From the cell containing the given text, extract its center point as (X, Y) coordinate. 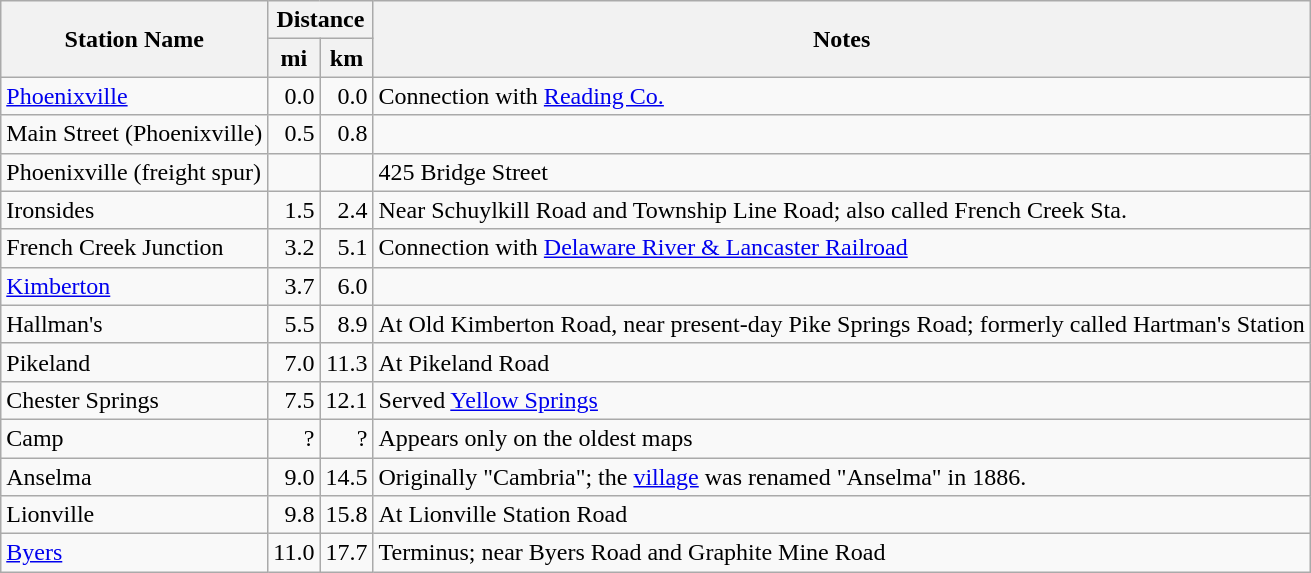
3.7 (294, 286)
8.9 (346, 324)
Served Yellow Springs (842, 400)
Connection with Reading Co. (842, 96)
Notes (842, 39)
11.3 (346, 362)
14.5 (346, 477)
0.5 (294, 134)
Lionville (134, 515)
Station Name (134, 39)
3.2 (294, 248)
7.0 (294, 362)
Chester Springs (134, 400)
Hallman's (134, 324)
Phoenixville (134, 96)
Anselma (134, 477)
12.1 (346, 400)
2.4 (346, 210)
At Pikeland Road (842, 362)
Near Schuylkill Road and Township Line Road; also called French Creek Sta. (842, 210)
9.0 (294, 477)
mi (294, 58)
Appears only on the oldest maps (842, 438)
11.0 (294, 553)
Main Street (Phoenixville) (134, 134)
Originally "Cambria"; the village was renamed "Anselma" in 1886. (842, 477)
Kimberton (134, 286)
Camp (134, 438)
Connection with Delaware River & Lancaster Railroad (842, 248)
6.0 (346, 286)
km (346, 58)
Byers (134, 553)
Distance (320, 20)
425 Bridge Street (842, 172)
17.7 (346, 553)
1.5 (294, 210)
5.1 (346, 248)
Ironsides (134, 210)
French Creek Junction (134, 248)
Pikeland (134, 362)
At Old Kimberton Road, near present-day Pike Springs Road; formerly called Hartman's Station (842, 324)
Terminus; near Byers Road and Graphite Mine Road (842, 553)
7.5 (294, 400)
Phoenixville (freight spur) (134, 172)
15.8 (346, 515)
9.8 (294, 515)
At Lionville Station Road (842, 515)
0.8 (346, 134)
5.5 (294, 324)
